Locate the cell with the specified text and output its [X, Y] center coordinate. 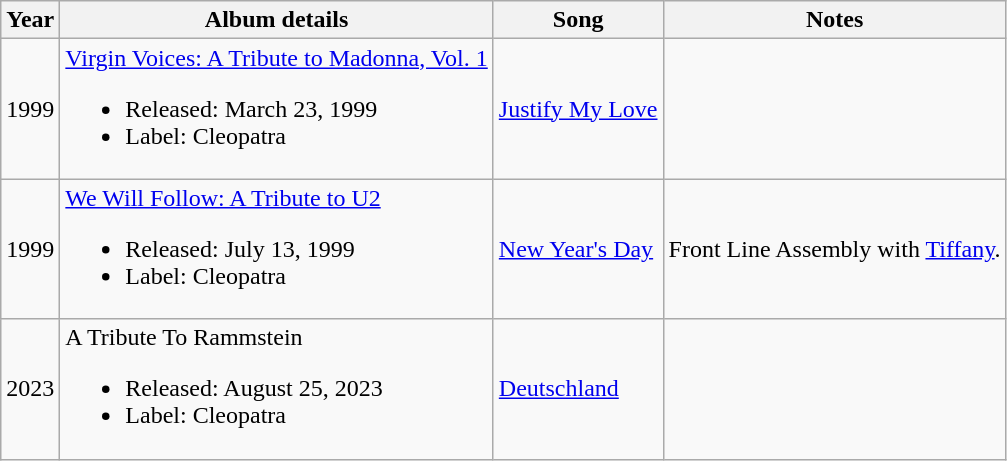
We Will Follow: A Tribute to U2Released: July 13, 1999Label: Cleopatra [276, 249]
2023 [30, 389]
Justify My Love [578, 109]
Song [578, 20]
Deutschland [578, 389]
A Tribute To RammsteinReleased: August 25, 2023Label: Cleopatra [276, 389]
New Year's Day [578, 249]
Album details [276, 20]
Front Line Assembly with Tiffany. [834, 249]
Notes [834, 20]
Year [30, 20]
Virgin Voices: A Tribute to Madonna, Vol. 1Released: March 23, 1999Label: Cleopatra [276, 109]
